Identify which cell holds the provided text, then report its [x, y] central coordinate. 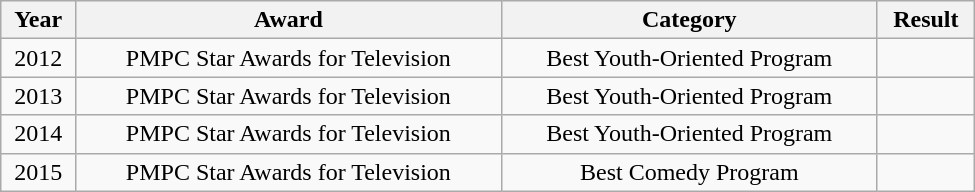
2012 [38, 58]
Best Comedy Program [689, 172]
2015 [38, 172]
Year [38, 20]
Category [689, 20]
2014 [38, 134]
Result [926, 20]
2013 [38, 96]
Award [289, 20]
